Scan for the cell matching the given text and deliver its [X, Y] coordinate at center. 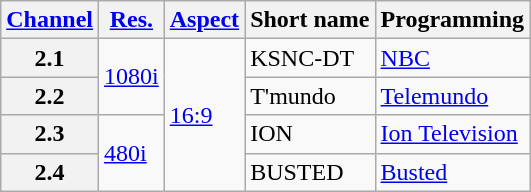
2.4 [50, 172]
NBC [452, 58]
Programming [452, 20]
ION [310, 134]
1080i [132, 77]
Telemundo [452, 96]
KSNC-DT [310, 58]
2.3 [50, 134]
16:9 [204, 115]
Ion Television [452, 134]
Res. [132, 20]
2.1 [50, 58]
Channel [50, 20]
2.2 [50, 96]
BUSTED [310, 172]
480i [132, 153]
Busted [452, 172]
Aspect [204, 20]
T'mundo [310, 96]
Short name [310, 20]
